Extract the (x, y) coordinate from the center of the cell holding the provided text.  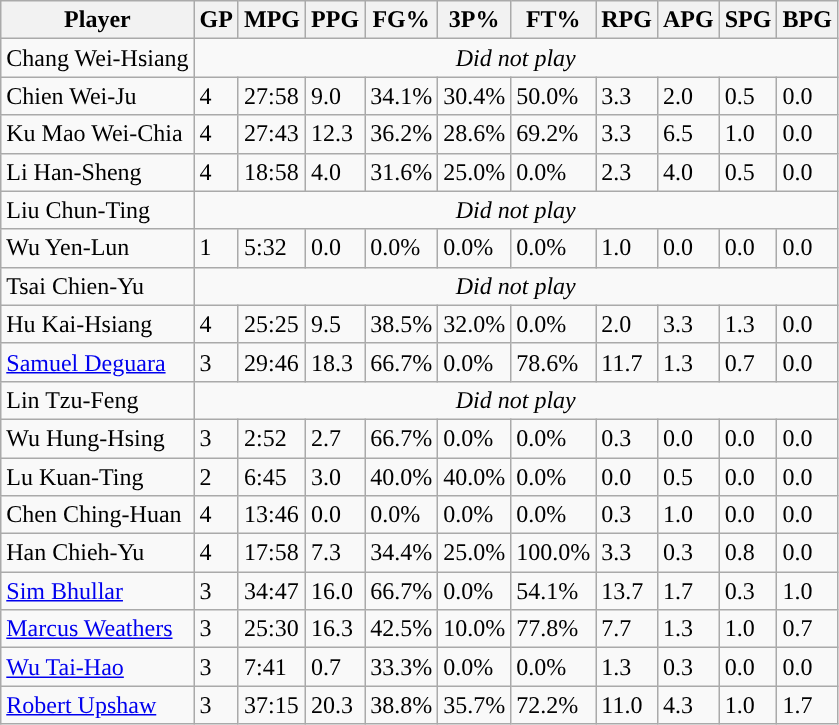
Robert Upshaw (98, 705)
Marcus Weathers (98, 629)
37:15 (272, 705)
11.7 (627, 362)
Wu Hung-Hsing (98, 438)
Lu Kuan-Ting (98, 477)
12.3 (336, 134)
13.7 (627, 591)
38.5% (402, 324)
100.0% (554, 553)
Tsai Chien-Yu (98, 286)
27:58 (272, 96)
Chen Ching-Huan (98, 515)
0.8 (748, 553)
Li Han-Sheng (98, 172)
Liu Chun-Ting (98, 210)
77.8% (554, 629)
72.2% (554, 705)
2:52 (272, 438)
9.5 (336, 324)
30.4% (474, 96)
SPG (748, 20)
MPG (272, 20)
31.6% (402, 172)
PPG (336, 20)
4.3 (688, 705)
7.7 (627, 629)
11.0 (627, 705)
34:47 (272, 591)
28.6% (474, 134)
35.7% (474, 705)
33.3% (402, 667)
Chang Wei-Hsiang (98, 58)
Ku Mao Wei-Chia (98, 134)
69.2% (554, 134)
2.3 (627, 172)
50.0% (554, 96)
38.8% (402, 705)
10.0% (474, 629)
Chien Wei-Ju (98, 96)
Sim Bhullar (98, 591)
3P% (474, 20)
6.5 (688, 134)
FT% (554, 20)
42.5% (402, 629)
27:43 (272, 134)
32.0% (474, 324)
36.2% (402, 134)
2.7 (336, 438)
GP (216, 20)
25:25 (272, 324)
16.3 (336, 629)
Lin Tzu-Feng (98, 400)
APG (688, 20)
3.0 (336, 477)
34.4% (402, 553)
78.6% (554, 362)
Hu Kai-Hsiang (98, 324)
FG% (402, 20)
9.0 (336, 96)
20.3 (336, 705)
18:58 (272, 172)
Player (98, 20)
2 (216, 477)
Wu Tai-Hao (98, 667)
RPG (627, 20)
13:46 (272, 515)
34.1% (402, 96)
7:41 (272, 667)
1 (216, 248)
16.0 (336, 591)
5:32 (272, 248)
7.3 (336, 553)
25:30 (272, 629)
6:45 (272, 477)
29:46 (272, 362)
17:58 (272, 553)
Samuel Deguara (98, 362)
Han Chieh-Yu (98, 553)
54.1% (554, 591)
BPG (807, 20)
18.3 (336, 362)
Wu Yen-Lun (98, 248)
